Output the (x, y) coordinate of the center of the cell containing the given text.  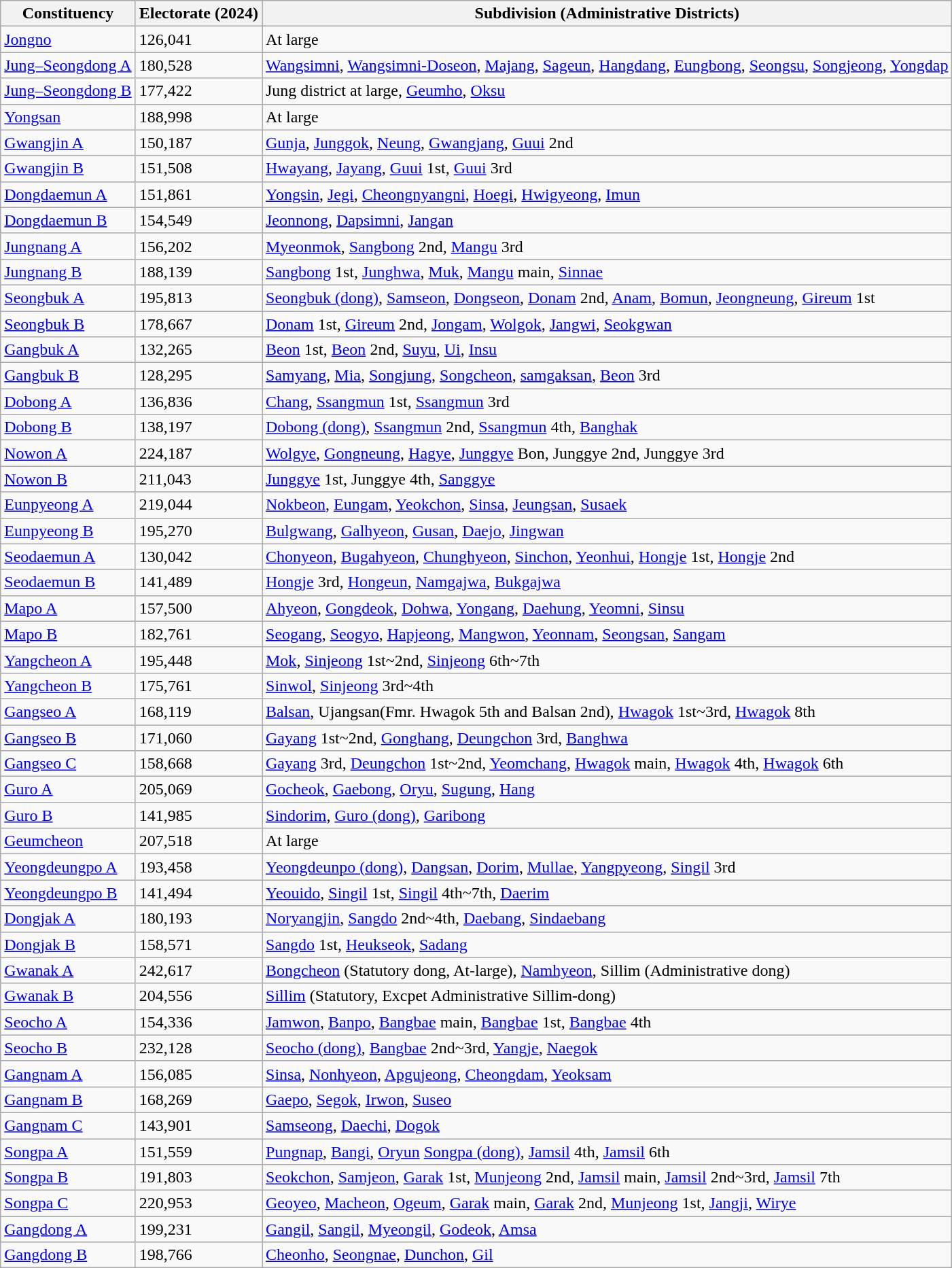
Gangnam A (68, 1074)
Gangnam B (68, 1099)
211,043 (198, 479)
Sinsa, Nonhyeon, Apgujeong, Cheongdam, Yeoksam (607, 1074)
242,617 (198, 970)
156,085 (198, 1074)
Gaepo, Segok, Irwon, Suseo (607, 1099)
220,953 (198, 1203)
Ahyeon, Gongdeok, Dohwa, Yongang, Daehung, Yeomni, Sinsu (607, 608)
Gangdong A (68, 1229)
Jung–Seongdong A (68, 65)
171,060 (198, 737)
Yeouido, Singil 1st, Singil 4th~7th, Daerim (607, 893)
Gayang 1st~2nd, Gonghang, Deungchon 3rd, Banghwa (607, 737)
Seodaemun B (68, 582)
Jung–Seongdong B (68, 91)
195,813 (198, 298)
193,458 (198, 867)
Seongbuk B (68, 324)
Seodaemun A (68, 557)
Noryangjin, Sangdo 2nd~4th, Daebang, Sindaebang (607, 919)
Hwayang, Jayang, Guui 1st, Guui 3rd (607, 169)
Electorate (2024) (198, 14)
Gangil, Sangil, Myeongil, Godeok, Amsa (607, 1229)
Chang, Ssangmun 1st, Ssangmun 3rd (607, 402)
Gocheok, Gaebong, Oryu, Sugung, Hang (607, 790)
Gangdong B (68, 1255)
130,042 (198, 557)
156,202 (198, 246)
Hongje 3rd, Hongeun, Namgajwa, Bukgajwa (607, 582)
Dobong (dong), Ssangmun 2nd, Ssangmun 4th, Banghak (607, 427)
Yongsan (68, 117)
Balsan, Ujangsan(Fmr. Hwagok 5th and Balsan 2nd), Hwagok 1st~3rd, Hwagok 8th (607, 711)
Myeonmok, Sangbong 2nd, Mangu 3rd (607, 246)
188,139 (198, 272)
Gangbuk A (68, 350)
Guro A (68, 790)
Jungnang A (68, 246)
Yangcheon A (68, 660)
Eunpyeong A (68, 505)
Bongcheon (Statutory dong, At-large), Namhyeon, Sillim (Administrative dong) (607, 970)
Songpa B (68, 1178)
Gangbuk B (68, 376)
141,985 (198, 815)
Cheonho, Seongnae, Dunchon, Gil (607, 1255)
198,766 (198, 1255)
150,187 (198, 143)
154,549 (198, 220)
Geoyeo, Macheon, Ogeum, Garak main, Garak 2nd, Munjeong 1st, Jangji, Wirye (607, 1203)
Gwangjin B (68, 169)
Yongsin, Jegi, Cheongnyangni, Hoegi, Hwigyeong, Imun (607, 194)
151,508 (198, 169)
154,336 (198, 1022)
180,193 (198, 919)
188,998 (198, 117)
141,494 (198, 893)
Gangnam C (68, 1125)
Chonyeon, Bugahyeon, Chunghyeon, Sinchon, Yeonhui, Hongje 1st, Hongje 2nd (607, 557)
Constituency (68, 14)
Mok, Sinjeong 1st~2nd, Sinjeong 6th~7th (607, 660)
Sillim (Statutory, Excpet Administrative Sillim-dong) (607, 996)
Nowon A (68, 453)
Gunja, Junggok, Neung, Gwangjang, Guui 2nd (607, 143)
168,269 (198, 1099)
Gwanak A (68, 970)
191,803 (198, 1178)
Eunpyeong B (68, 531)
Beon 1st, Beon 2nd, Suyu, Ui, Insu (607, 350)
178,667 (198, 324)
Dongdaemun A (68, 194)
Dobong A (68, 402)
Dongdaemun B (68, 220)
128,295 (198, 376)
Sangbong 1st, Junghwa, Muk, Mangu main, Sinnae (607, 272)
205,069 (198, 790)
143,901 (198, 1125)
Pungnap, Bangi, Oryun Songpa (dong), Jamsil 4th, Jamsil 6th (607, 1152)
Dongjak A (68, 919)
Junggye 1st, Junggye 4th, Sanggye (607, 479)
Gwangjin A (68, 143)
Yangcheon B (68, 686)
207,518 (198, 841)
Yeongdeungpo B (68, 893)
Seocho B (68, 1048)
158,668 (198, 764)
199,231 (198, 1229)
136,836 (198, 402)
Wolgye, Gongneung, Hagye, Junggye Bon, Junggye 2nd, Junggye 3rd (607, 453)
Seokchon, Samjeon, Garak 1st, Munjeong 2nd, Jamsil main, Jamsil 2nd~3rd, Jamsil 7th (607, 1178)
Seongbuk A (68, 298)
158,571 (198, 945)
Seongbuk (dong), Samseon, Dongseon, Donam 2nd, Anam, Bomun, Jeongneung, Gireum 1st (607, 298)
195,270 (198, 531)
Nokbeon, Eungam, Yeokchon, Sinsa, Jeungsan, Susaek (607, 505)
Songpa C (68, 1203)
Songpa A (68, 1152)
Yeongdeunpo (dong), Dangsan, Dorim, Mullae, Yangpyeong, Singil 3rd (607, 867)
151,861 (198, 194)
180,528 (198, 65)
Gangseo A (68, 711)
Samseong, Daechi, Dogok (607, 1125)
Dongjak B (68, 945)
Jongno (68, 39)
Gayang 3rd, Deungchon 1st~2nd, Yeomchang, Hwagok main, Hwagok 4th, Hwagok 6th (607, 764)
224,187 (198, 453)
Sangdo 1st, Heukseok, Sadang (607, 945)
Gangseo C (68, 764)
219,044 (198, 505)
Jung district at large, Geumho, Oksu (607, 91)
232,128 (198, 1048)
138,197 (198, 427)
132,265 (198, 350)
204,556 (198, 996)
Bulgwang, Galhyeon, Gusan, Daejo, Jingwan (607, 531)
Yeongdeungpo A (68, 867)
141,489 (198, 582)
Seocho (dong), Bangbae 2nd~3rd, Yangje, Naegok (607, 1048)
195,448 (198, 660)
177,422 (198, 91)
126,041 (198, 39)
Jungnang B (68, 272)
Geumcheon (68, 841)
Jeonnong, Dapsimni, Jangan (607, 220)
Sinwol, Sinjeong 3rd~4th (607, 686)
182,761 (198, 634)
168,119 (198, 711)
Guro B (68, 815)
Mapo A (68, 608)
Seocho A (68, 1022)
151,559 (198, 1152)
Mapo B (68, 634)
Gangseo B (68, 737)
Gwanak B (68, 996)
Wangsimni, Wangsimni-Doseon, Majang, Sageun, Hangdang, Eungbong, Seongsu, Songjeong, Yongdap (607, 65)
175,761 (198, 686)
157,500 (198, 608)
Donam 1st, Gireum 2nd, Jongam, Wolgok, Jangwi, Seokgwan (607, 324)
Jamwon, Banpo, Bangbae main, Bangbae 1st, Bangbae 4th (607, 1022)
Seogang, Seogyo, Hapjeong, Mangwon, Yeonnam, Seongsan, Sangam (607, 634)
Subdivision (Administrative Districts) (607, 14)
Samyang, Mia, Songjung, Songcheon, samgaksan, Beon 3rd (607, 376)
Nowon B (68, 479)
Sindorim, Guro (dong), Garibong (607, 815)
Dobong B (68, 427)
